Search for the cell housing the specified text and yield its (x, y) center coordinate. 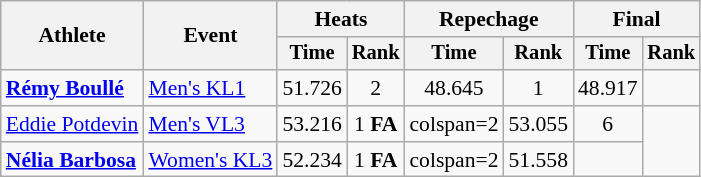
6 (608, 124)
48.917 (608, 88)
Repechage (488, 19)
Final (636, 19)
Heats (340, 19)
1 (538, 88)
53.216 (312, 124)
51.726 (312, 88)
2 (376, 88)
Men's VL3 (210, 124)
53.055 (538, 124)
Eddie Potdevin (72, 124)
Event (210, 36)
Rémy Boullé (72, 88)
colspan=2 (454, 124)
1 FA (376, 124)
Men's KL1 (210, 88)
Athlete (72, 36)
48.645 (454, 88)
